Locate the cell with the specified text and output its (x, y) center coordinate. 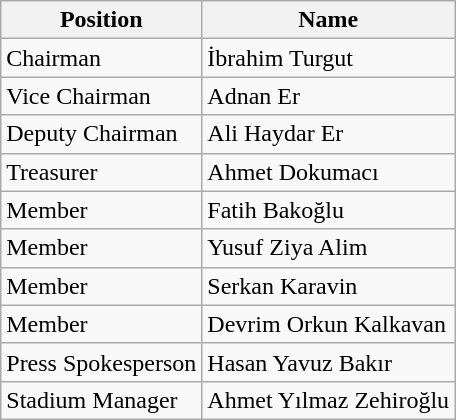
Position (102, 20)
Ali Haydar Er (328, 134)
Vice Chairman (102, 96)
İbrahim Turgut (328, 58)
Ahmet Dokumacı (328, 172)
Hasan Yavuz Bakır (328, 362)
Yusuf Ziya Alim (328, 248)
Chairman (102, 58)
Name (328, 20)
Stadium Manager (102, 400)
Serkan Karavin (328, 286)
Deputy Chairman (102, 134)
Ahmet Yılmaz Zehiroğlu (328, 400)
Treasurer (102, 172)
Adnan Er (328, 96)
Fatih Bakoğlu (328, 210)
Devrim Orkun Kalkavan (328, 324)
Press Spokesperson (102, 362)
